Identify which cell holds the provided text, then report its (X, Y) central coordinate. 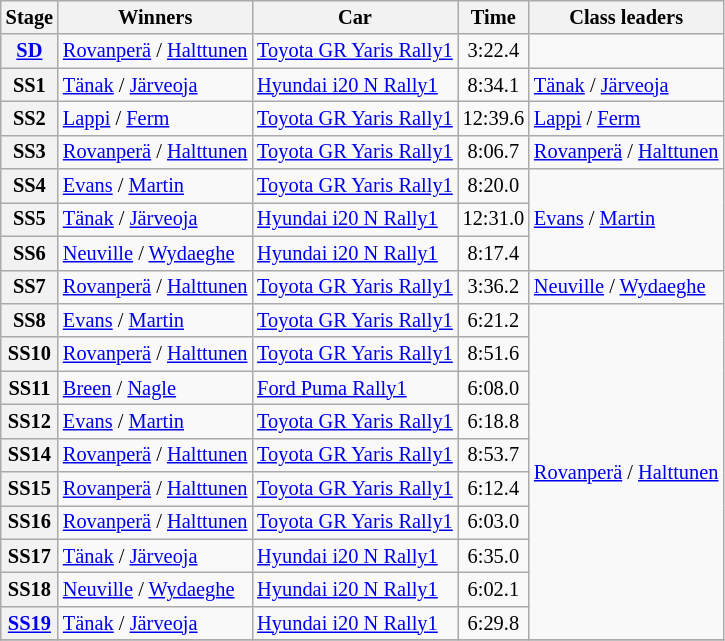
SS17 (30, 556)
SS18 (30, 589)
8:51.6 (494, 354)
SS7 (30, 287)
Time (494, 17)
3:22.4 (494, 51)
SS1 (30, 85)
SS5 (30, 219)
SS15 (30, 489)
SS11 (30, 388)
Stage (30, 17)
6:35.0 (494, 556)
6:29.8 (494, 623)
SS4 (30, 186)
12:31.0 (494, 219)
6:18.8 (494, 421)
SS10 (30, 354)
6:12.4 (494, 489)
SS2 (30, 118)
SS12 (30, 421)
SS6 (30, 253)
Car (354, 17)
SS8 (30, 320)
12:39.6 (494, 118)
SS14 (30, 455)
Winners (155, 17)
Class leaders (626, 17)
SS16 (30, 522)
SS3 (30, 152)
8:06.7 (494, 152)
8:34.1 (494, 85)
8:53.7 (494, 455)
Breen / Nagle (155, 388)
3:36.2 (494, 287)
8:20.0 (494, 186)
6:03.0 (494, 522)
SS19 (30, 623)
Ford Puma Rally1 (354, 388)
6:02.1 (494, 589)
6:08.0 (494, 388)
8:17.4 (494, 253)
6:21.2 (494, 320)
SD (30, 51)
